Return [x, y] of the center of cell containing provided text 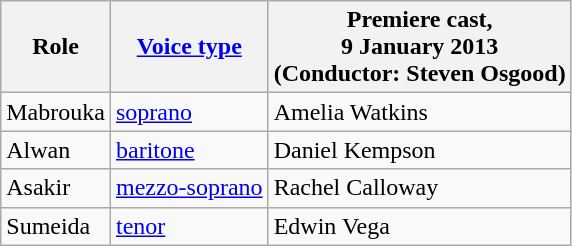
Mabrouka [56, 112]
Premiere cast,9 January 2013(Conductor: Steven Osgood) [420, 47]
Daniel Kempson [420, 150]
Alwan [56, 150]
soprano [189, 112]
baritone [189, 150]
Voice type [189, 47]
Asakir [56, 188]
mezzo-soprano [189, 188]
Edwin Vega [420, 226]
tenor [189, 226]
Amelia Watkins [420, 112]
Sumeida [56, 226]
Rachel Calloway [420, 188]
Role [56, 47]
